Return (x, y) of the center of cell containing provided text 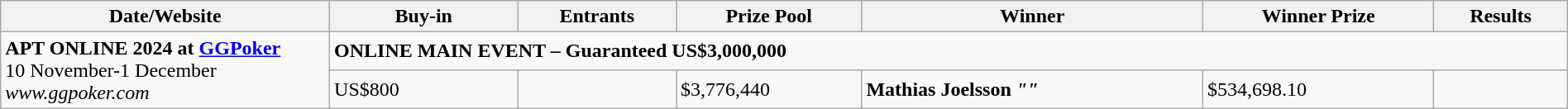
Results (1501, 17)
ONLINE MAIN EVENT – Guaranteed US$3,000,000 (949, 51)
Buy-in (423, 17)
$3,776,440 (769, 89)
Entrants (597, 17)
Prize Pool (769, 17)
Winner (1032, 17)
Winner Prize (1318, 17)
APT ONLINE 2024 at GGPoker10 November-1 Decemberwww.ggpoker.com (165, 70)
Date/Website (165, 17)
US$800 (423, 89)
Mathias Joelsson "" (1032, 89)
$534,698.10 (1318, 89)
